For the text-containing cell, return its midpoint in (X, Y) coordinate format. 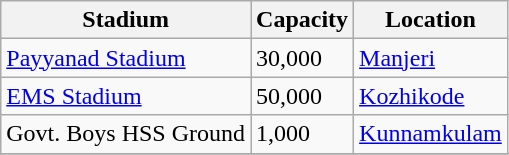
EMS Stadium (126, 96)
1,000 (302, 134)
50,000 (302, 96)
Stadium (126, 20)
30,000 (302, 58)
Location (431, 20)
Govt. Boys HSS Ground (126, 134)
Capacity (302, 20)
Kozhikode (431, 96)
Kunnamkulam (431, 134)
Manjeri (431, 58)
Payyanad Stadium (126, 58)
